Search for the cell housing the specified text and yield its (X, Y) center coordinate. 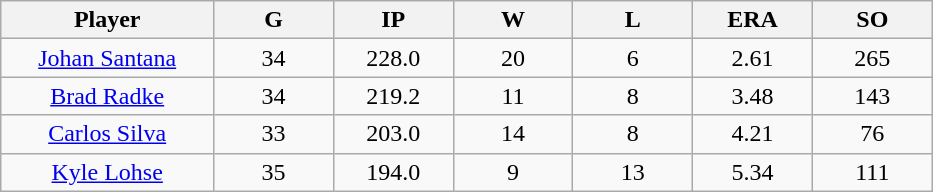
13 (633, 172)
265 (872, 58)
111 (872, 172)
143 (872, 96)
ERA (753, 20)
Johan Santana (108, 58)
3.48 (753, 96)
W (513, 20)
6 (633, 58)
SO (872, 20)
2.61 (753, 58)
4.21 (753, 134)
Carlos Silva (108, 134)
5.34 (753, 172)
20 (513, 58)
203.0 (393, 134)
Player (108, 20)
194.0 (393, 172)
L (633, 20)
Brad Radke (108, 96)
14 (513, 134)
35 (274, 172)
Kyle Lohse (108, 172)
11 (513, 96)
33 (274, 134)
219.2 (393, 96)
IP (393, 20)
G (274, 20)
76 (872, 134)
228.0 (393, 58)
9 (513, 172)
